Return the [X, Y] coordinate for the center point of the cell that contains the specified text.  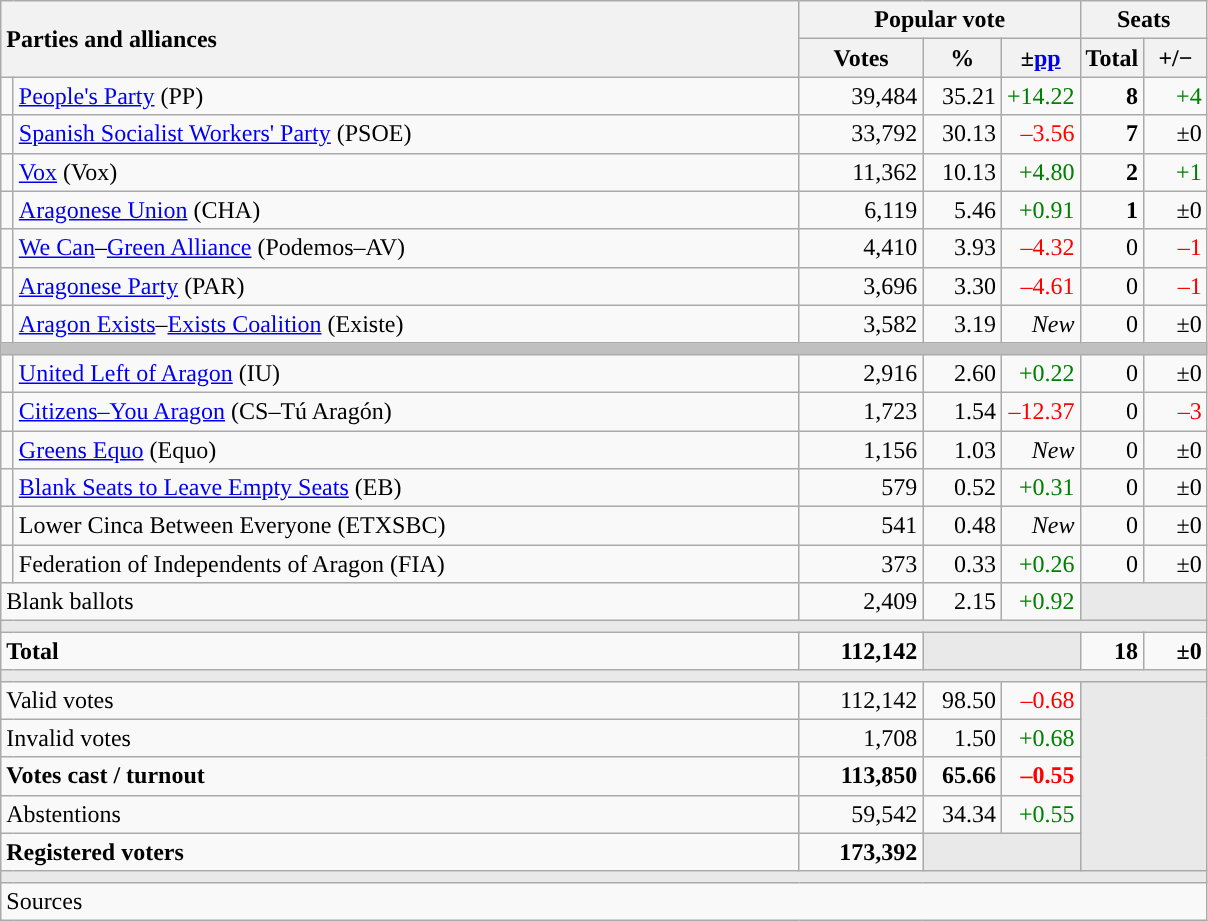
Aragon Exists–Exists Coalition (Existe) [406, 324]
–0.68 [1040, 700]
–3.56 [1040, 134]
Seats [1144, 20]
1.50 [962, 738]
6,119 [861, 210]
3,696 [861, 286]
–0.55 [1040, 776]
–12.37 [1040, 411]
3,582 [861, 324]
59,542 [861, 814]
3.19 [962, 324]
+0.91 [1040, 210]
2 [1112, 172]
People's Party (PP) [406, 96]
+0.68 [1040, 738]
+4 [1176, 96]
2,409 [861, 602]
+0.31 [1040, 488]
10.13 [962, 172]
Invalid votes [400, 738]
Abstentions [400, 814]
Citizens–You Aragon (CS–Tú Aragón) [406, 411]
% [962, 58]
Parties and alliances [400, 39]
7 [1112, 134]
34.34 [962, 814]
0.33 [962, 564]
–3 [1176, 411]
Popular vote [940, 20]
1,156 [861, 449]
Blank ballots [400, 602]
5.46 [962, 210]
+4.80 [1040, 172]
Aragonese Union (CHA) [406, 210]
1,723 [861, 411]
Votes cast / turnout [400, 776]
We Can–Green Alliance (Podemos–AV) [406, 248]
Registered voters [400, 852]
–4.32 [1040, 248]
Vox (Vox) [406, 172]
+14.22 [1040, 96]
30.13 [962, 134]
18 [1112, 651]
+0.26 [1040, 564]
+0.92 [1040, 602]
4,410 [861, 248]
113,850 [861, 776]
+/− [1176, 58]
373 [861, 564]
1,708 [861, 738]
2,916 [861, 373]
11,362 [861, 172]
65.66 [962, 776]
+0.55 [1040, 814]
Greens Equo (Equo) [406, 449]
Valid votes [400, 700]
98.50 [962, 700]
1.03 [962, 449]
Lower Cinca Between Everyone (ETXSBC) [406, 526]
+1 [1176, 172]
Federation of Independents of Aragon (FIA) [406, 564]
Spanish Socialist Workers' Party (PSOE) [406, 134]
0.48 [962, 526]
–4.61 [1040, 286]
35.21 [962, 96]
579 [861, 488]
Blank Seats to Leave Empty Seats (EB) [406, 488]
2.60 [962, 373]
1.54 [962, 411]
±pp [1040, 58]
541 [861, 526]
33,792 [861, 134]
39,484 [861, 96]
United Left of Aragon (IU) [406, 373]
Aragonese Party (PAR) [406, 286]
+0.22 [1040, 373]
Sources [604, 901]
3.93 [962, 248]
2.15 [962, 602]
Votes [861, 58]
3.30 [962, 286]
0.52 [962, 488]
8 [1112, 96]
173,392 [861, 852]
1 [1112, 210]
